Return [X, Y] of the center of cell containing provided text 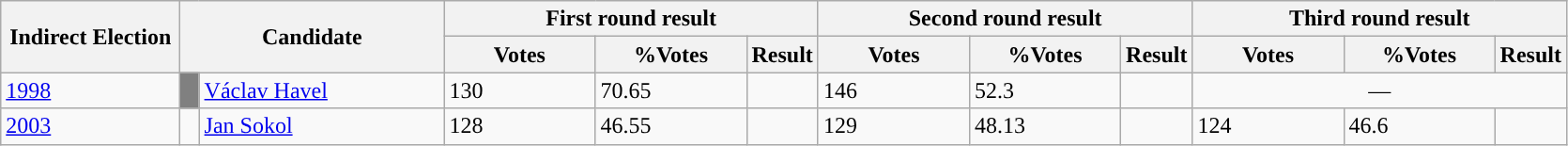
124 [1268, 126]
46.55 [670, 126]
46.6 [1420, 126]
1998 [90, 90]
2003 [90, 126]
146 [894, 90]
Third round result [1380, 19]
128 [520, 126]
Candidate [312, 37]
52.3 [1044, 90]
Jan Sokol [321, 126]
48.13 [1044, 126]
Indirect Election [90, 37]
Václav Havel [321, 90]
Second round result [1005, 19]
70.65 [670, 90]
130 [520, 90]
First round result [631, 19]
129 [894, 126]
— [1380, 90]
